Return the (X, Y) coordinate for the center point of the cell that contains the specified text.  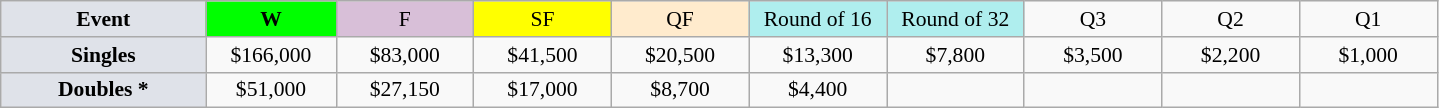
Q1 (1368, 19)
Q3 (1093, 19)
F (405, 19)
$17,000 (543, 90)
$1,000 (1368, 55)
$20,500 (680, 55)
$41,500 (543, 55)
$83,000 (405, 55)
$13,300 (818, 55)
$7,800 (955, 55)
$51,000 (271, 90)
$2,200 (1231, 55)
SF (543, 19)
$27,150 (405, 90)
$8,700 (680, 90)
$3,500 (1093, 55)
QF (680, 19)
Event (104, 19)
Doubles * (104, 90)
Q2 (1231, 19)
Singles (104, 55)
$4,400 (818, 90)
Round of 16 (818, 19)
$166,000 (271, 55)
W (271, 19)
Round of 32 (955, 19)
